Return the [X, Y] coordinate for the center point of the cell that contains the specified text.  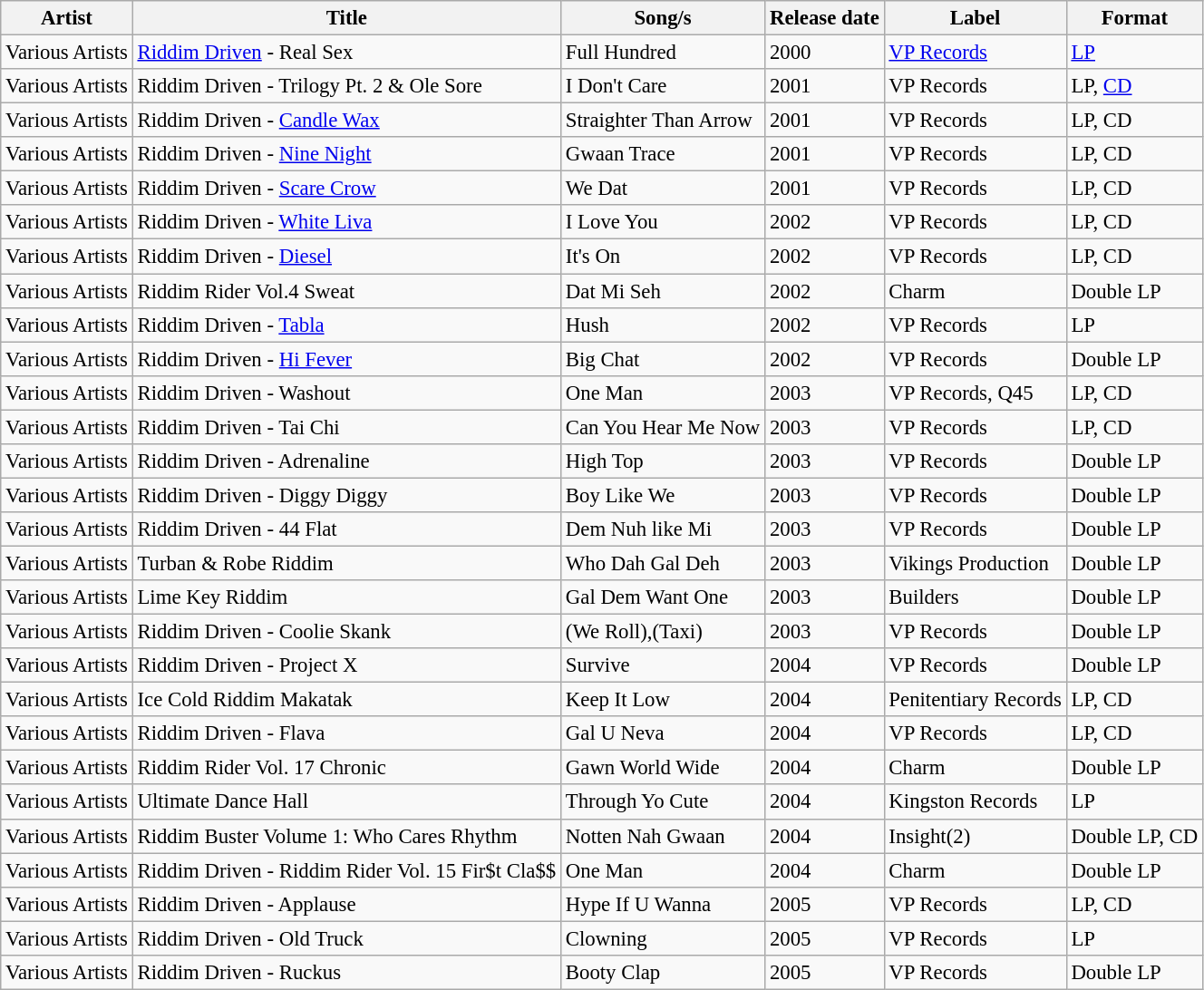
Riddim Driven - Riddim Rider Vol. 15 Fir$t Cla$$ [346, 870]
2000 [825, 53]
Ultimate Dance Hall [346, 802]
Can You Hear Me Now [664, 427]
Riddim Driven - Diesel [346, 257]
Riddim Driven - Old Truck [346, 938]
Riddim Driven - Scare Crow [346, 189]
Through Yo Cute [664, 802]
Title [346, 18]
Riddim Driven - Applause [346, 904]
Riddim Driven - Flava [346, 733]
Kingston Records [976, 802]
Riddim Driven - White Liva [346, 222]
Insight(2) [976, 836]
(We Roll),(Taxi) [664, 632]
Gawn World Wide [664, 768]
Gal U Neva [664, 733]
Riddim Driven - Adrenaline [346, 461]
Riddim Driven - Ruckus [346, 973]
Riddim Buster Volume 1: Who Cares Rhythm [346, 836]
Boy Like We [664, 495]
Riddim Driven - Project X [346, 665]
Who Dah Gal Deh [664, 563]
Riddim Driven - Candle Wax [346, 121]
Survive [664, 665]
Riddim Driven - Trilogy Pt. 2 & Ole Sore [346, 86]
Straighter Than Arrow [664, 121]
Builders [976, 597]
Riddim Driven - 44 Flat [346, 529]
It's On [664, 257]
Clowning [664, 938]
Riddim Rider Vol. 17 Chronic [346, 768]
Notten Nah Gwaan [664, 836]
Vikings Production [976, 563]
Lime Key Riddim [346, 597]
I Love You [664, 222]
Label [976, 18]
Hush [664, 325]
VP Records, Q45 [976, 393]
High Top [664, 461]
Artist [67, 18]
Riddim Rider Vol.4 Sweat [346, 291]
Riddim Driven - Coolie Skank [346, 632]
Riddim Driven - Tabla [346, 325]
Ice Cold Riddim Makatak [346, 700]
Full Hundred [664, 53]
Dat Mi Seh [664, 291]
Riddim Driven - Washout [346, 393]
We Dat [664, 189]
Penitentiary Records [976, 700]
Hype If U Wanna [664, 904]
Gwaan Trace [664, 154]
Turban & Robe Riddim [346, 563]
Riddim Driven - Nine Night [346, 154]
Gal Dem Want One [664, 597]
Format [1134, 18]
Riddim Driven - Tai Chi [346, 427]
Booty Clap [664, 973]
Keep It Low [664, 700]
Song/s [664, 18]
Big Chat [664, 359]
Release date [825, 18]
Riddim Driven - Real Sex [346, 53]
I Don't Care [664, 86]
Dem Nuh like Mi [664, 529]
Riddim Driven - Diggy Diggy [346, 495]
Double LP, CD [1134, 836]
Riddim Driven - Hi Fever [346, 359]
